Return the (x, y) coordinate for the center point of the cell that contains the specified text.  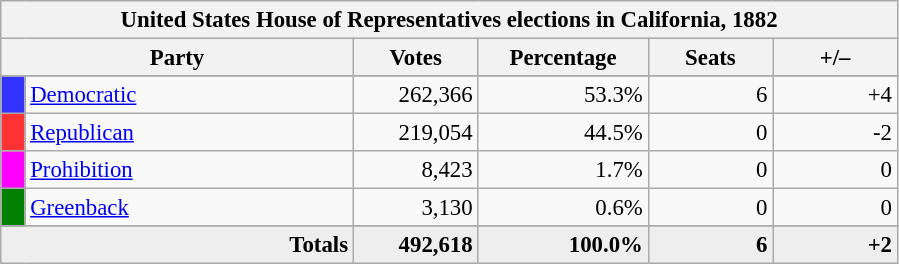
+2 (836, 245)
Totals (178, 245)
Percentage (563, 58)
Party (178, 58)
219,054 (416, 133)
0.6% (563, 208)
53.3% (563, 95)
1.7% (563, 170)
3,130 (416, 208)
-2 (836, 133)
44.5% (563, 133)
Greenback (189, 208)
492,618 (416, 245)
+4 (836, 95)
+/– (836, 58)
United States House of Representatives elections in California, 1882 (450, 20)
100.0% (563, 245)
8,423 (416, 170)
262,366 (416, 95)
Votes (416, 58)
Republican (189, 133)
Democratic (189, 95)
Prohibition (189, 170)
Seats (710, 58)
